Determine the [X, Y] coordinate at the center of the cell enclosing the given text.  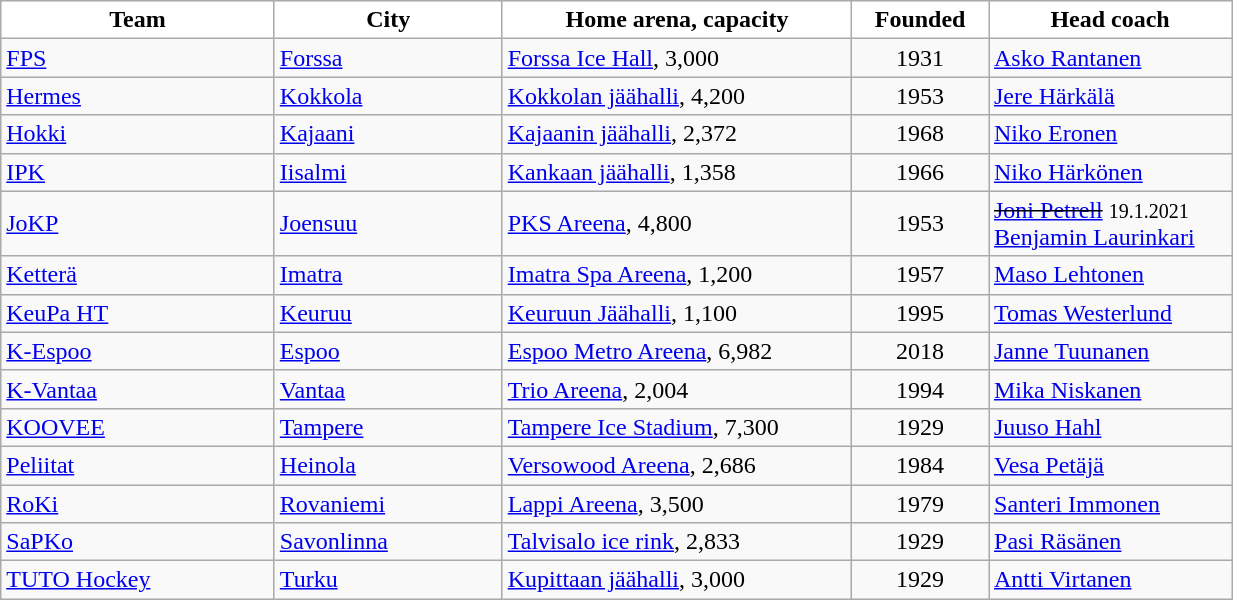
Keuruu [388, 313]
Versowood Areena, 2,686 [677, 465]
Tampere Ice Stadium, 7,300 [677, 427]
Home arena, capacity [677, 20]
Niko Härkönen [1110, 172]
Joni Petrell 19.1.2021 Benjamin Laurinkari [1110, 224]
Kokkolan jäähalli, 4,200 [677, 96]
Espoo [388, 351]
Espoo Metro Areena, 6,982 [677, 351]
Imatra Spa Areena, 1,200 [677, 275]
Vesa Petäjä [1110, 465]
1994 [920, 389]
Trio Areena, 2,004 [677, 389]
Team [138, 20]
Pasi Räsänen [1110, 542]
Founded [920, 20]
Hermes [138, 96]
1995 [920, 313]
Savonlinna [388, 542]
Talvisalo ice rink, 2,833 [677, 542]
1984 [920, 465]
Jere Härkälä [1110, 96]
Antti Virtanen [1110, 580]
Maso Lehtonen [1110, 275]
Forssa [388, 58]
1968 [920, 134]
Kajaani [388, 134]
1979 [920, 503]
Kankaan jäähalli, 1,358 [677, 172]
1931 [920, 58]
Heinola [388, 465]
Rovaniemi [388, 503]
Juuso Hahl [1110, 427]
2018 [920, 351]
1957 [920, 275]
SaPKo [138, 542]
Peliitat [138, 465]
Ketterä [138, 275]
TUTO Hockey [138, 580]
PKS Areena, 4,800 [677, 224]
Janne Tuunanen [1110, 351]
City [388, 20]
Imatra [388, 275]
IPK [138, 172]
Joensuu [388, 224]
K-Vantaa [138, 389]
Kajaanin jäähalli, 2,372 [677, 134]
Santeri Immonen [1110, 503]
Niko Eronen [1110, 134]
Mika Niskanen [1110, 389]
Iisalmi [388, 172]
FPS [138, 58]
Keuruun Jäähalli, 1,100 [677, 313]
Tampere [388, 427]
Turku [388, 580]
Kupittaan jäähalli, 3,000 [677, 580]
Vantaa [388, 389]
Forssa Ice Hall, 3,000 [677, 58]
KeuPa HT [138, 313]
Hokki [138, 134]
RoKi [138, 503]
Lappi Areena, 3,500 [677, 503]
K-Espoo [138, 351]
1966 [920, 172]
Head coach [1110, 20]
KOOVEE [138, 427]
Tomas Westerlund [1110, 313]
Asko Rantanen [1110, 58]
Kokkola [388, 96]
JoKP [138, 224]
